Output the (x, y) coordinate of the center of the cell containing the given text.  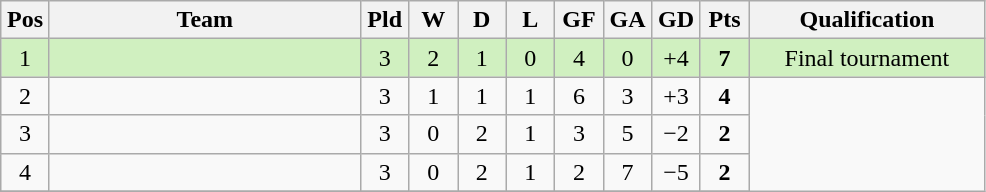
+4 (676, 58)
Pos (26, 20)
5 (628, 134)
L (530, 20)
Qualification (867, 20)
GA (628, 20)
D (482, 20)
GD (676, 20)
Pts (724, 20)
GF (580, 20)
Final tournament (867, 58)
Pld (384, 20)
+3 (676, 96)
−2 (676, 134)
6 (580, 96)
−5 (676, 172)
W (434, 20)
Team (204, 20)
